Locate the cell with the specified text and output its (X, Y) center coordinate. 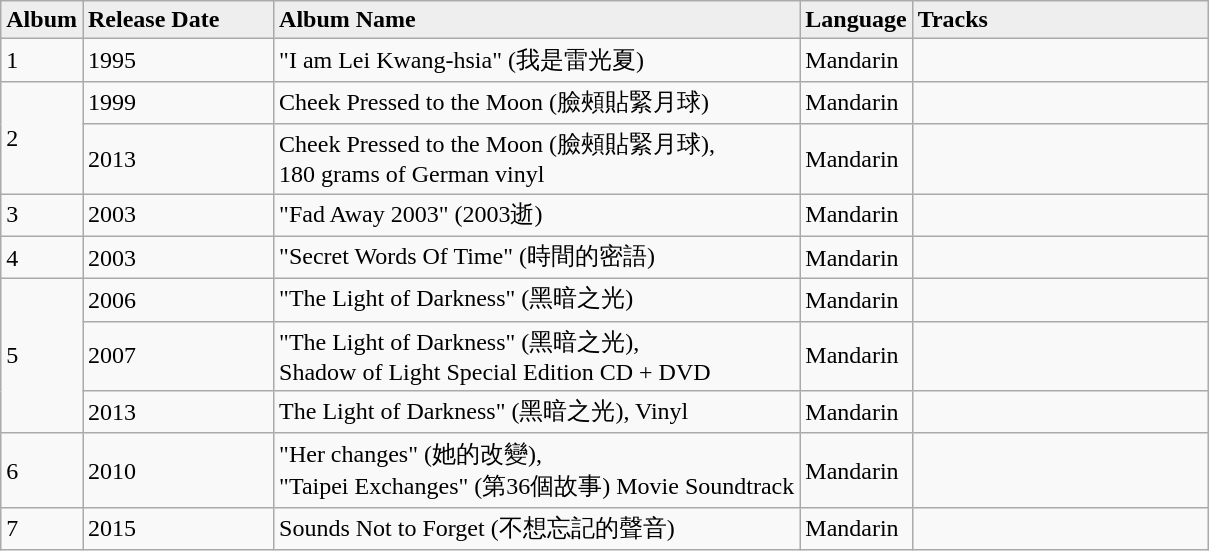
Album (42, 20)
2 (42, 137)
2007 (178, 356)
2010 (178, 470)
"I am Lei Kwang-hsia" (我是雷光夏) (537, 60)
1999 (178, 102)
Tracks (1060, 20)
"The Light of Darkness" (黑暗之光) (537, 300)
2006 (178, 300)
3 (42, 216)
Album Name (537, 20)
1 (42, 60)
"Secret Words Of Time" (時間的密語) (537, 258)
4 (42, 258)
6 (42, 470)
7 (42, 528)
"The Light of Darkness" (黑暗之光),Shadow of Light Special Edition CD + DVD (537, 356)
5 (42, 356)
"Her changes" (她的改變),"Taipei Exchanges" (第36個故事) Movie Soundtrack (537, 470)
Sounds Not to Forget (不想忘記的聲音) (537, 528)
The Light of Darkness" (黑暗之光), Vinyl (537, 412)
"Fad Away 2003" (2003逝) (537, 216)
2015 (178, 528)
Cheek Pressed to the Moon (臉頰貼緊月球) (537, 102)
1995 (178, 60)
Cheek Pressed to the Moon (臉頰貼緊月球),180 grams of German vinyl (537, 159)
Language (856, 20)
Release Date (178, 20)
